Search for the cell housing the specified text and yield its (x, y) center coordinate. 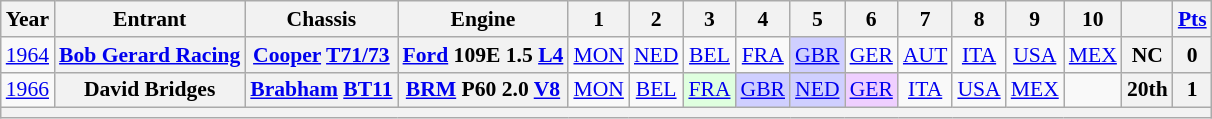
3 (709, 19)
0 (1192, 55)
6 (872, 19)
2 (656, 19)
Bob Gerard Racing (150, 55)
10 (1093, 19)
Ford 109E 1.5 L4 (484, 55)
8 (978, 19)
20th (1148, 90)
Pts (1192, 19)
Cooper T71/73 (321, 55)
7 (925, 19)
Brabham BT11 (321, 90)
NC (1148, 55)
Engine (484, 19)
1966 (28, 90)
AUT (925, 55)
Chassis (321, 19)
9 (1035, 19)
1964 (28, 55)
Entrant (150, 19)
4 (764, 19)
David Bridges (150, 90)
Year (28, 19)
BRM P60 2.0 V8 (484, 90)
5 (818, 19)
